Return [x, y] of the center of cell containing provided text 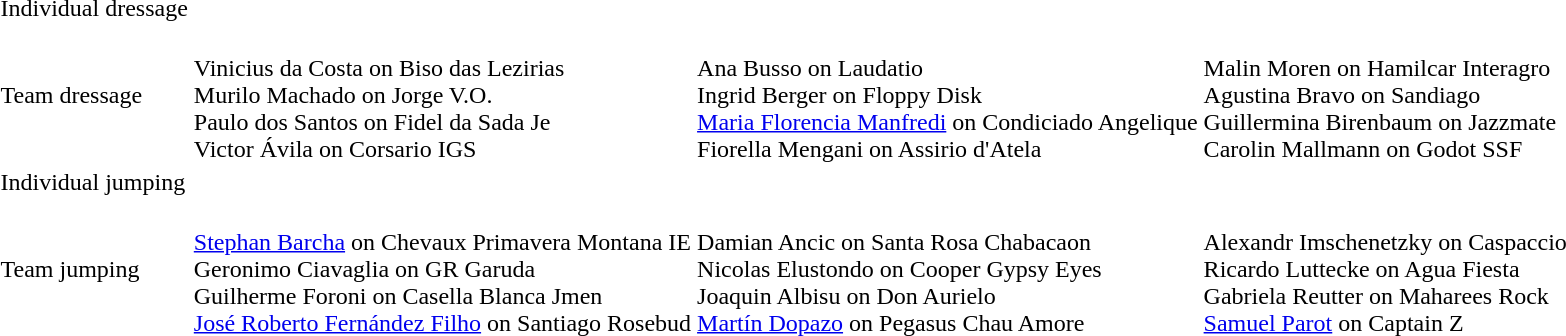
Vinicius da Costa on Biso das LeziriasMurilo Machado on Jorge V.O.Paulo dos Santos on Fidel da Sada JeVictor Ávila on Corsario IGS [442, 95]
Ana Busso on LaudatioIngrid Berger on Floppy DiskMaria Florencia Manfredi on Condiciado AngeliqueFiorella Mengani on Assirio d'Atela [948, 95]
